Provide the [X, Y] coordinate of the cell's center where the given text is located.  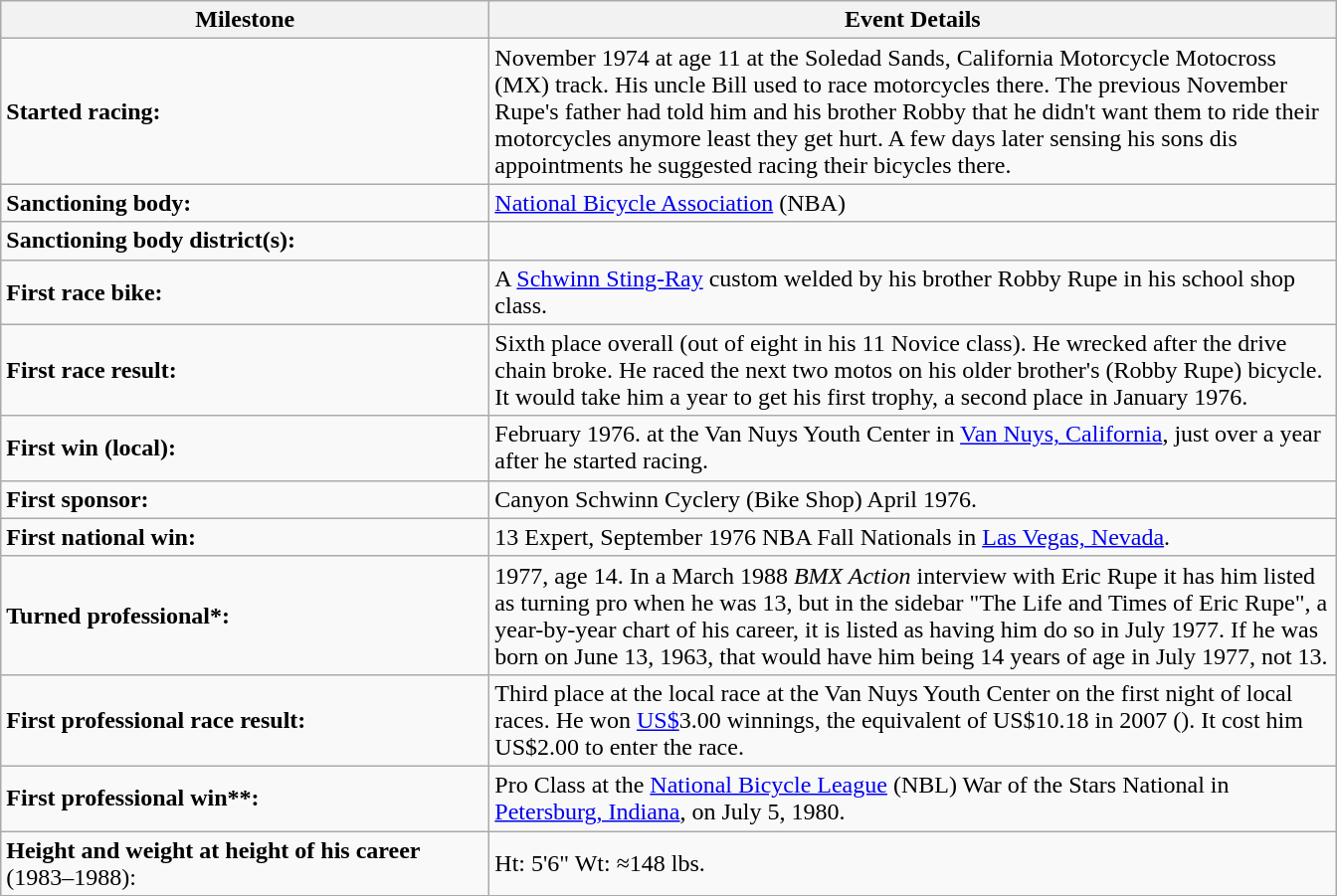
A Schwinn Sting-Ray custom welded by his brother Robby Rupe in his school shop class. [913, 292]
Height and weight at height of his career (1983–1988): [245, 863]
Event Details [913, 20]
Pro Class at the National Bicycle League (NBL) War of the Stars National in Petersburg, Indiana, on July 5, 1980. [913, 798]
First race result: [245, 370]
Canyon Schwinn Cyclery (Bike Shop) April 1976. [913, 499]
Turned professional*: [245, 615]
Started racing: [245, 111]
Sanctioning body: [245, 203]
First professional win**: [245, 798]
First race bike: [245, 292]
Milestone [245, 20]
13 Expert, September 1976 NBA Fall Nationals in Las Vegas, Nevada. [913, 537]
First national win: [245, 537]
First sponsor: [245, 499]
Ht: 5'6" Wt: ≈148 lbs. [913, 863]
First win (local): [245, 448]
Sanctioning body district(s): [245, 241]
First professional race result: [245, 720]
National Bicycle Association (NBA) [913, 203]
February 1976. at the Van Nuys Youth Center in Van Nuys, California, just over a year after he started racing. [913, 448]
